Search for the cell housing the specified text and yield its [X, Y] center coordinate. 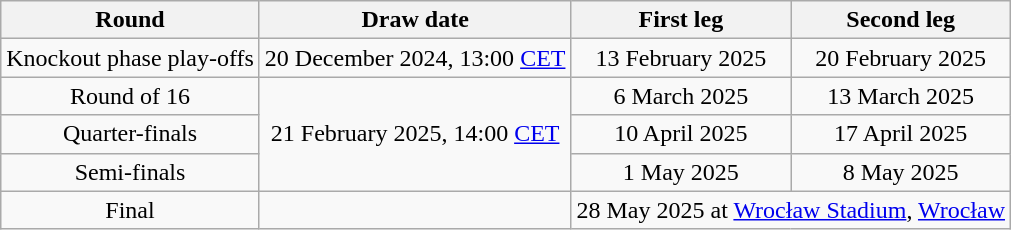
21 February 2025, 14:00 CET [415, 134]
17 April 2025 [901, 134]
6 March 2025 [681, 96]
First leg [681, 20]
Quarter-finals [130, 134]
10 April 2025 [681, 134]
Knockout phase play-offs [130, 58]
Round of 16 [130, 96]
8 May 2025 [901, 172]
Round [130, 20]
Draw date [415, 20]
13 February 2025 [681, 58]
20 February 2025 [901, 58]
Semi-finals [130, 172]
1 May 2025 [681, 172]
20 December 2024, 13:00 CET [415, 58]
13 March 2025 [901, 96]
Final [130, 210]
Second leg [901, 20]
28 May 2025 at Wrocław Stadium, Wrocław [791, 210]
